Scan for the cell matching the given text and deliver its [x, y] coordinate at center. 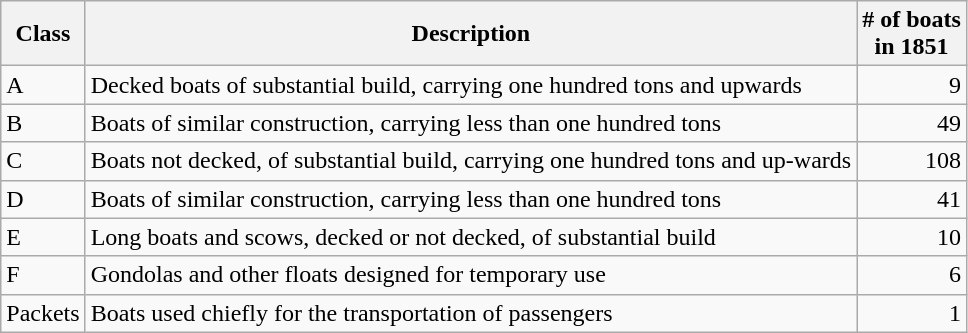
B [43, 123]
49 [912, 123]
Boats not decked, of substantial build, carrying one hundred tons and up-wards [471, 161]
D [43, 199]
Boats used chiefly for the transportation of passengers [471, 313]
Long boats and scows, decked or not decked, of substantial build [471, 237]
E [43, 237]
9 [912, 85]
Gondolas and other floats designed for temporary use [471, 275]
C [43, 161]
Description [471, 34]
10 [912, 237]
Class [43, 34]
Decked boats of substantial build, carrying one hundred tons and upwards [471, 85]
6 [912, 275]
1 [912, 313]
F [43, 275]
# of boats in 1851 [912, 34]
Packets [43, 313]
A [43, 85]
41 [912, 199]
108 [912, 161]
